Return [X, Y] of the center of cell containing provided text 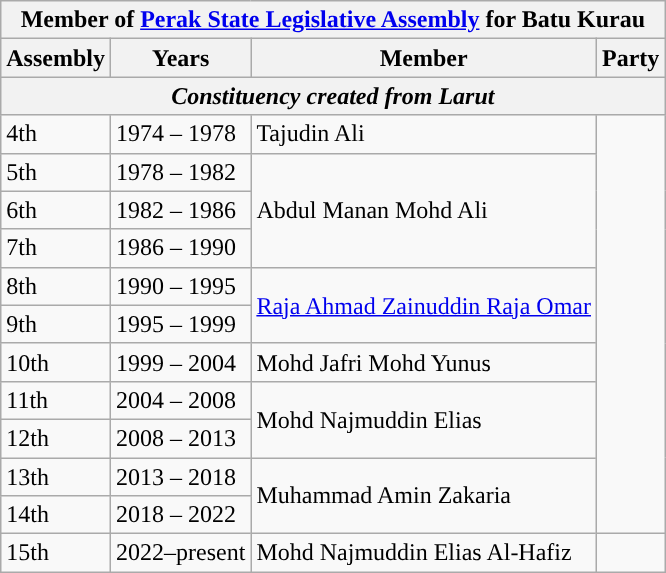
13th [56, 477]
2022–present [180, 553]
15th [56, 553]
2018 – 2022 [180, 515]
1974 – 1978 [180, 134]
Mohd Najmuddin Elias Al-Hafiz [424, 553]
6th [56, 210]
10th [56, 362]
1990 – 1995 [180, 286]
Tajudin Ali [424, 134]
5th [56, 172]
Muhammad Amin Zakaria [424, 496]
2008 – 2013 [180, 438]
Party [631, 58]
Assembly [56, 58]
1995 – 1999 [180, 324]
Mohd Najmuddin Elias [424, 419]
Abdul Manan Mohd Ali [424, 210]
4th [56, 134]
Raja Ahmad Zainuddin Raja Omar [424, 305]
Years [180, 58]
8th [56, 286]
Member of Perak State Legislative Assembly for Batu Kurau [333, 20]
12th [56, 438]
2004 – 2008 [180, 400]
1986 – 1990 [180, 248]
11th [56, 400]
Member [424, 58]
Constituency created from Larut [333, 96]
14th [56, 515]
Mohd Jafri Mohd Yunus [424, 362]
2013 – 2018 [180, 477]
1999 – 2004 [180, 362]
7th [56, 248]
9th [56, 324]
1982 – 1986 [180, 210]
1978 – 1982 [180, 172]
